Return the (x, y) coordinate for the center point of the cell that contains the specified text.  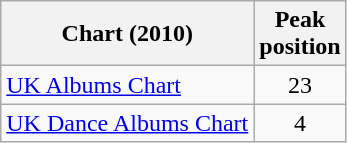
UK Dance Albums Chart (128, 123)
23 (300, 85)
Peakposition (300, 34)
UK Albums Chart (128, 85)
Chart (2010) (128, 34)
4 (300, 123)
